Search for the cell housing the specified text and yield its (x, y) center coordinate. 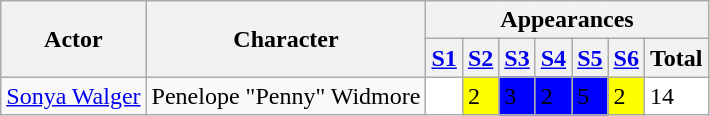
S3 (517, 58)
Total (676, 58)
S2 (480, 58)
14 (676, 96)
S5 (590, 58)
Character (286, 39)
S1 (444, 58)
3 (517, 96)
Appearances (567, 20)
Actor (74, 39)
Penelope "Penny" Widmore (286, 96)
5 (590, 96)
Sonya Walger (74, 96)
S4 (553, 58)
S6 (626, 58)
